Return (x, y) of the center of cell containing provided text 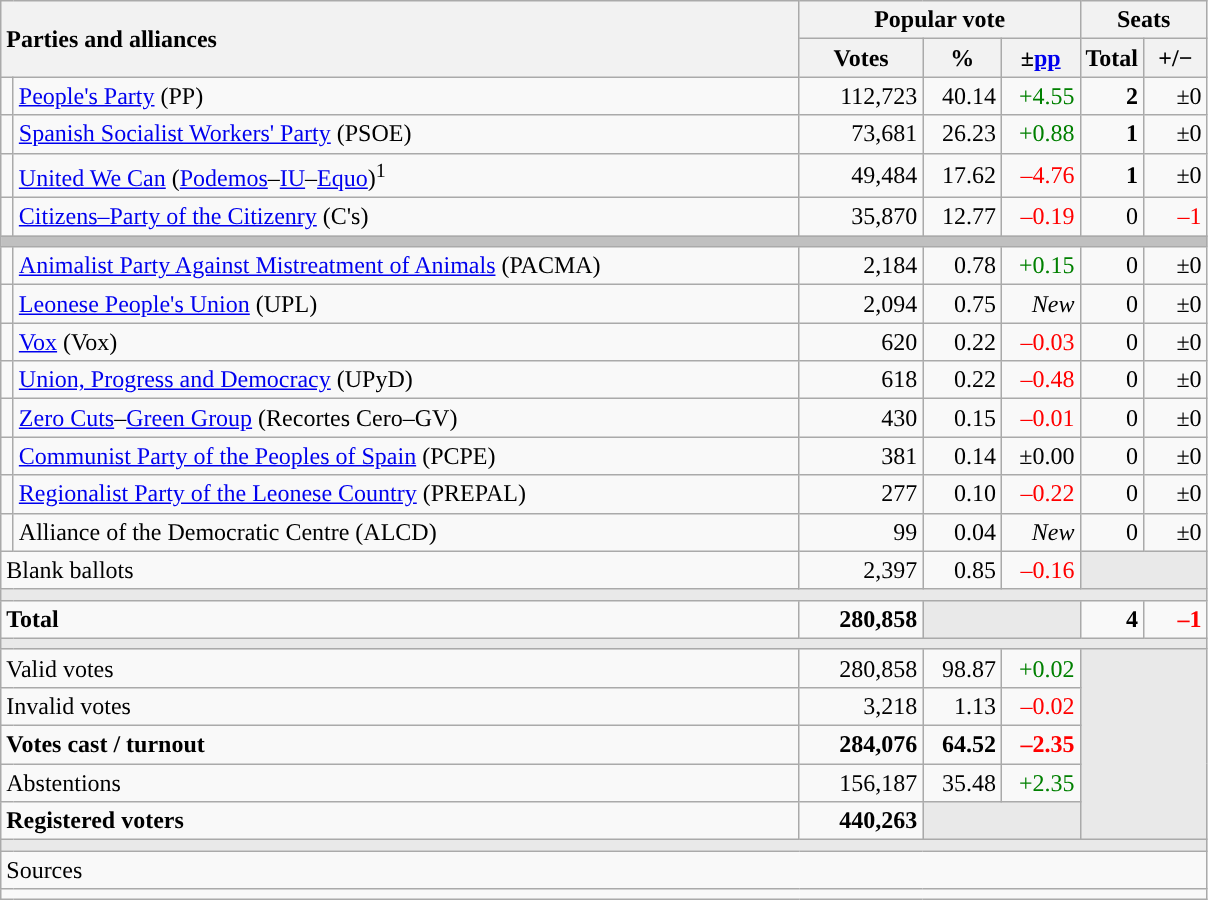
4 (1112, 619)
Vox (Vox) (406, 342)
284,076 (861, 745)
40.14 (962, 96)
Registered voters (400, 821)
Alliance of the Democratic Centre (ALCD) (406, 532)
Votes (861, 58)
17.62 (962, 176)
–0.16 (1040, 570)
–0.22 (1040, 494)
0.85 (962, 570)
99 (861, 532)
0.10 (962, 494)
People's Party (PP) (406, 96)
0.04 (962, 532)
Regionalist Party of the Leonese Country (PREPAL) (406, 494)
Communist Party of the Peoples of Spain (PCPE) (406, 456)
2,184 (861, 266)
277 (861, 494)
0.78 (962, 266)
0.14 (962, 456)
Sources (604, 870)
Animalist Party Against Mistreatment of Animals (PACMA) (406, 266)
–0.03 (1040, 342)
±0.00 (1040, 456)
381 (861, 456)
+0.15 (1040, 266)
0.15 (962, 418)
United We Can (Podemos–IU–Equo)1 (406, 176)
3,218 (861, 706)
2 (1112, 96)
430 (861, 418)
618 (861, 380)
112,723 (861, 96)
Votes cast / turnout (400, 745)
0.75 (962, 304)
Citizens–Party of the Citizenry (C's) (406, 217)
Invalid votes (400, 706)
+/− (1176, 58)
26.23 (962, 134)
Valid votes (400, 668)
Union, Progress and Democracy (UPyD) (406, 380)
–0.02 (1040, 706)
Abstentions (400, 783)
12.77 (962, 217)
2,397 (861, 570)
+0.88 (1040, 134)
+0.02 (1040, 668)
% (962, 58)
Seats (1144, 20)
Zero Cuts–Green Group (Recortes Cero–GV) (406, 418)
440,263 (861, 821)
35.48 (962, 783)
620 (861, 342)
Spanish Socialist Workers' Party (PSOE) (406, 134)
Blank ballots (400, 570)
–4.76 (1040, 176)
156,187 (861, 783)
2,094 (861, 304)
–0.01 (1040, 418)
+4.55 (1040, 96)
–0.48 (1040, 380)
Popular vote (940, 20)
–2.35 (1040, 745)
49,484 (861, 176)
64.52 (962, 745)
1.13 (962, 706)
98.87 (962, 668)
Leonese People's Union (UPL) (406, 304)
Parties and alliances (400, 39)
35,870 (861, 217)
+2.35 (1040, 783)
73,681 (861, 134)
–0.19 (1040, 217)
±pp (1040, 58)
